Provide the (x, y) coordinate of the cell's center where the given text is located.  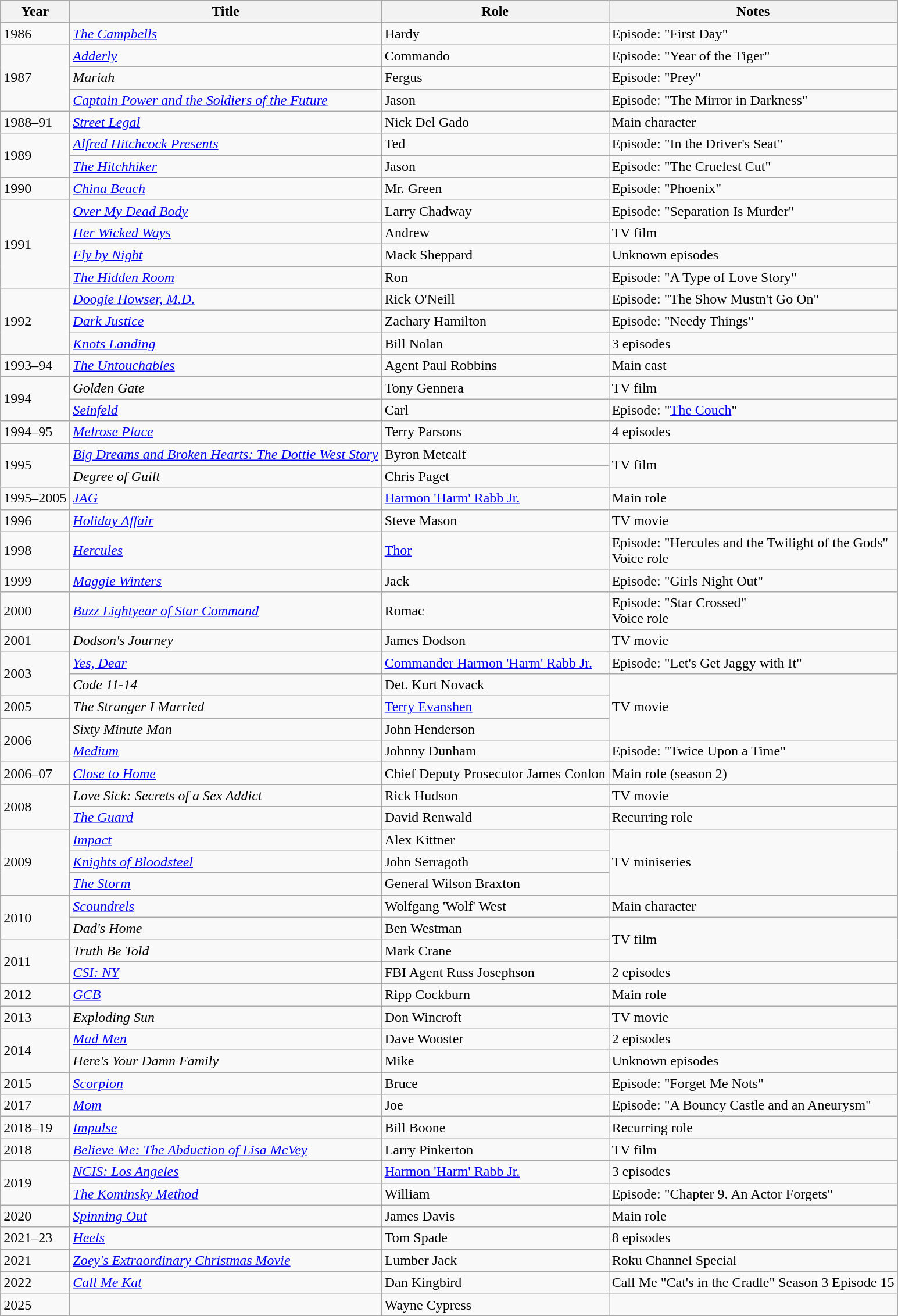
1992 (35, 322)
Lumber Jack (495, 1260)
Melrose Place (226, 432)
2014 (35, 1050)
Episode: "Prey" (753, 78)
General Wilson Braxton (495, 884)
Main role (season 2) (753, 773)
Johnny Dunham (495, 751)
Romac (495, 611)
Episode: "Hercules and the Twilight of the Gods"Voice role (753, 550)
Dodson's Journey (226, 640)
Zoey's Extraordinary Christmas Movie (226, 1260)
Heels (226, 1238)
Det. Kurt Novack (495, 685)
2019 (35, 1183)
James Dodson (495, 640)
1999 (35, 580)
4 episodes (753, 432)
Episode: "Let's Get Jaggy with It" (753, 662)
1989 (35, 155)
Mariah (226, 78)
2021–23 (35, 1238)
Believe Me: The Abduction of Lisa McVey (226, 1150)
Rick Hudson (495, 796)
Sixty Minute Man (226, 729)
Hardy (495, 34)
2018 (35, 1150)
Episode: "Needy Things" (753, 322)
Dave Wooster (495, 1039)
Close to Home (226, 773)
Episode: "Phoenix" (753, 188)
The Storm (226, 884)
1994–95 (35, 432)
John Henderson (495, 729)
Knights of Bloodsteel (226, 862)
Call Me Kat (226, 1282)
Bruce (495, 1083)
Spinning Out (226, 1216)
Knots Landing (226, 344)
Terry Parsons (495, 432)
2008 (35, 807)
The Kominsky Method (226, 1194)
Year (35, 12)
Ben Westman (495, 928)
Don Wincroft (495, 1017)
1995–2005 (35, 498)
Jack (495, 580)
1986 (35, 34)
2012 (35, 994)
2009 (35, 862)
Episode: "A Bouncy Castle and an Aneurysm" (753, 1105)
Impact (226, 840)
Dad's Home (226, 928)
Buzz Lightyear of Star Command (226, 611)
Truth Be Told (226, 950)
2018–19 (35, 1128)
Ted (495, 144)
Wayne Cypress (495, 1304)
Notes (753, 12)
Yes, Dear (226, 662)
Zachary Hamilton (495, 322)
2003 (35, 673)
Byron Metcalf (495, 454)
Mom (226, 1105)
Steve Mason (495, 520)
Captain Power and the Soldiers of the Future (226, 100)
Episode: "In the Driver's Seat" (753, 144)
Fly by Night (226, 255)
The Untouchables (226, 366)
David Renwald (495, 818)
1988–91 (35, 122)
Carl (495, 410)
Wolfgang 'Wolf' West (495, 906)
Episode: "The Show Mustn't Go On" (753, 299)
Episode: "Chapter 9. An Actor Forgets" (753, 1194)
Seinfeld (226, 410)
2022 (35, 1282)
John Serragoth (495, 862)
Terry Evanshen (495, 707)
2011 (35, 961)
Doogie Howser, M.D. (226, 299)
Commander Harmon 'Harm' Rabb Jr. (495, 662)
Hercules (226, 550)
The Hidden Room (226, 277)
Ron (495, 277)
Roku Channel Special (753, 1260)
Dark Justice (226, 322)
Episode: "The Mirror in Darkness" (753, 100)
JAG (226, 498)
Mr. Green (495, 188)
2006 (35, 740)
2013 (35, 1017)
Mike (495, 1061)
Dan Kingbird (495, 1282)
The Hitchhiker (226, 166)
Impulse (226, 1128)
Code 11-14 (226, 685)
Scoundrels (226, 906)
Here's Your Damn Family (226, 1061)
The Campbells (226, 34)
The Guard (226, 818)
NCIS: Los Angeles (226, 1172)
Chief Deputy Prosecutor James Conlon (495, 773)
Larry Pinkerton (495, 1150)
GCB (226, 994)
Tom Spade (495, 1238)
Episode: "Twice Upon a Time" (753, 751)
TV miniseries (753, 862)
Nick Del Gado (495, 122)
Chris Paget (495, 476)
2005 (35, 707)
Street Legal (226, 122)
Episode: "First Day" (753, 34)
Exploding Sun (226, 1017)
1998 (35, 550)
Episode: "Star Crossed"Voice role (753, 611)
Episode: "A Type of Love Story" (753, 277)
Adderly (226, 56)
2017 (35, 1105)
Thor (495, 550)
Episode: "The Cruelest Cut" (753, 166)
Scorpion (226, 1083)
Holiday Affair (226, 520)
Main cast (753, 366)
Larry Chadway (495, 211)
1987 (35, 78)
1994 (35, 399)
Fergus (495, 78)
Alfred Hitchcock Presents (226, 144)
Mad Men (226, 1039)
China Beach (226, 188)
Maggie Winters (226, 580)
2000 (35, 611)
Rick O'Neill (495, 299)
1993–94 (35, 366)
Bill Boone (495, 1128)
Agent Paul Robbins (495, 366)
Ripp Cockburn (495, 994)
2025 (35, 1304)
Degree of Guilt (226, 476)
William (495, 1194)
Andrew (495, 233)
Big Dreams and Broken Hearts: The Dottie West Story (226, 454)
The Stranger I Married (226, 707)
Joe (495, 1105)
Title (226, 12)
James Davis (495, 1216)
1995 (35, 465)
1991 (35, 244)
Role (495, 12)
Episode: "Girls Night Out" (753, 580)
Commando (495, 56)
2010 (35, 917)
Love Sick: Secrets of a Sex Addict (226, 796)
Golden Gate (226, 388)
Her Wicked Ways (226, 233)
Mack Sheppard (495, 255)
8 episodes (753, 1238)
Bill Nolan (495, 344)
2021 (35, 1260)
CSI: NY (226, 972)
Call Me "Cat's in the Cradle" Season 3 Episode 15 (753, 1282)
Episode: "Forget Me Nots" (753, 1083)
Episode: "Separation Is Murder" (753, 211)
2006–07 (35, 773)
Mark Crane (495, 950)
Episode: "The Couch" (753, 410)
Episode: "Year of the Tiger" (753, 56)
1996 (35, 520)
FBI Agent Russ Josephson (495, 972)
Over My Dead Body (226, 211)
1990 (35, 188)
2020 (35, 1216)
Tony Gennera (495, 388)
2001 (35, 640)
Medium (226, 751)
Alex Kittner (495, 840)
2015 (35, 1083)
